Determine the (x, y) coordinate at the center of the cell enclosing the given text.  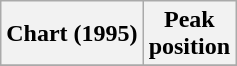
Peakposition (189, 34)
Chart (1995) (72, 34)
